Locate the cell with the specified text and output its [x, y] center coordinate. 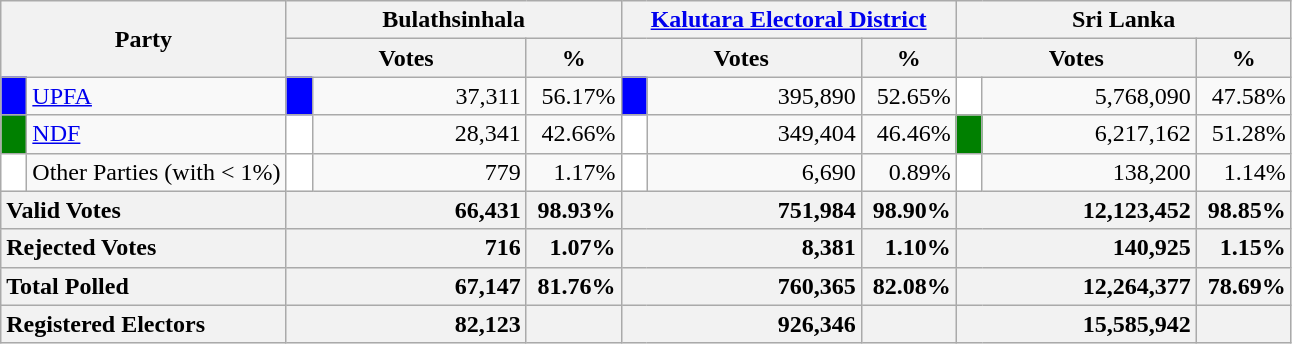
1.15% [1244, 248]
Party [144, 39]
6,217,162 [1089, 134]
5,768,090 [1089, 96]
349,404 [754, 134]
82.08% [908, 286]
81.76% [574, 286]
NDF [156, 134]
98.90% [908, 210]
716 [406, 248]
52.65% [908, 96]
0.89% [908, 172]
1.17% [574, 172]
779 [419, 172]
8,381 [741, 248]
15,585,942 [1076, 324]
37,311 [419, 96]
UPFA [156, 96]
56.17% [574, 96]
1.14% [1244, 172]
78.69% [1244, 286]
12,264,377 [1076, 286]
66,431 [406, 210]
Registered Electors [144, 324]
760,365 [741, 286]
395,890 [754, 96]
6,690 [754, 172]
47.58% [1244, 96]
926,346 [741, 324]
Kalutara Electoral District [788, 20]
42.66% [574, 134]
67,147 [406, 286]
1.07% [574, 248]
51.28% [1244, 134]
46.46% [908, 134]
1.10% [908, 248]
751,984 [741, 210]
82,123 [406, 324]
138,200 [1089, 172]
98.85% [1244, 210]
Sri Lanka [1124, 20]
Valid Votes [144, 210]
28,341 [419, 134]
140,925 [1076, 248]
Total Polled [144, 286]
12,123,452 [1076, 210]
Other Parties (with < 1%) [156, 172]
Bulathsinhala [454, 20]
Rejected Votes [144, 248]
98.93% [574, 210]
